Return the [x, y] coordinate for the center point of the cell that contains the specified text.  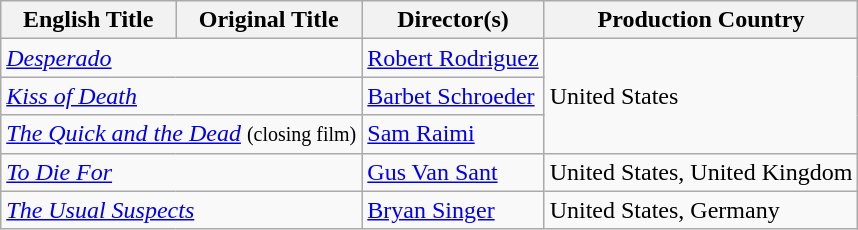
Bryan Singer [453, 210]
To Die For [182, 172]
Sam Raimi [453, 134]
United States, Germany [701, 210]
Gus Van Sant [453, 172]
United States, United Kingdom [701, 172]
United States [701, 96]
English Title [88, 20]
The Usual Suspects [182, 210]
Kiss of Death [182, 96]
Barbet Schroeder [453, 96]
Production Country [701, 20]
Robert Rodriguez [453, 58]
Director(s) [453, 20]
The Quick and the Dead (closing film) [182, 134]
Original Title [269, 20]
Desperado [182, 58]
